Return (X, Y) of the center of cell containing provided text 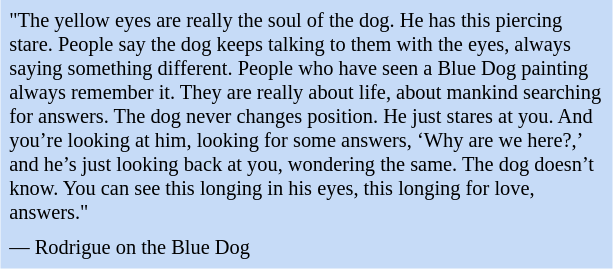
— Rodrigue on the Blue Dog (306, 248)
